From the cell containing the given text, extract its center point as (x, y) coordinate. 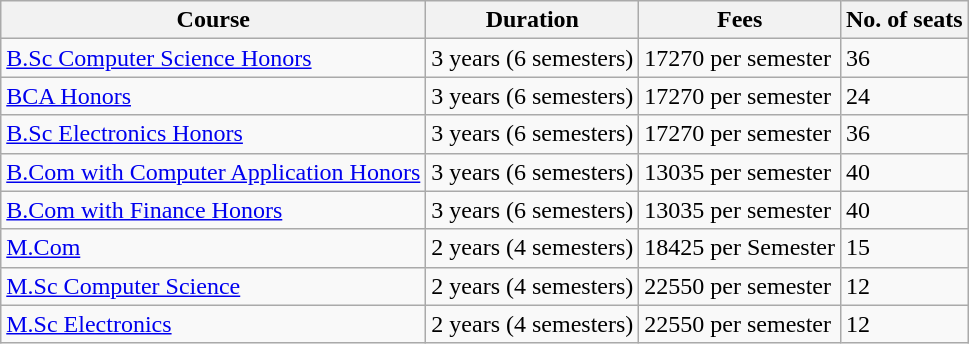
No. of seats (904, 20)
Course (214, 20)
B.Sc Electronics Honors (214, 134)
Fees (740, 20)
18425 per Semester (740, 248)
B.Com with Finance Honors (214, 210)
Duration (532, 20)
M.Sc Electronics (214, 324)
M.Sc Computer Science (214, 286)
B.Sc Computer Science Honors (214, 58)
M.Com (214, 248)
15 (904, 248)
BCA Honors (214, 96)
24 (904, 96)
B.Com with Computer Application Honors (214, 172)
